Find where the given text appears and provide that cell's center as (X, Y) coordinate. 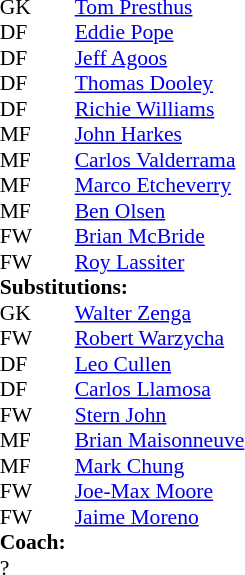
Roy Lassiter (160, 262)
Jeff Agoos (160, 58)
Ben Olsen (160, 211)
Walter Zenga (160, 313)
Robert Warzycha (160, 339)
Coach: (122, 543)
Jaime Moreno (160, 517)
Marco Etcheverry (160, 185)
Mark Chung (160, 466)
Leo Cullen (160, 364)
Richie Williams (160, 109)
John Harkes (160, 135)
Eddie Pope (160, 33)
Carlos Valderrama (160, 160)
Stern John (160, 415)
Thomas Dooley (160, 83)
GK (19, 313)
Substitutions: (122, 287)
Brian Maisonneuve (160, 441)
Joe-Max Moore (160, 491)
Brian McBride (160, 237)
Carlos Llamosa (160, 389)
